Detect which cell encompasses the target text, then output its (X, Y) center coordinate. 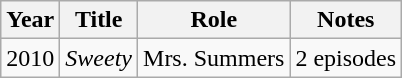
Title (99, 20)
Mrs. Summers (214, 58)
Year (30, 20)
2 episodes (346, 58)
Sweety (99, 58)
Notes (346, 20)
Role (214, 20)
2010 (30, 58)
